Return the (x, y) coordinate for the center point of the cell that contains the specified text.  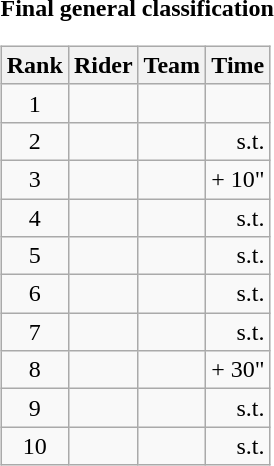
Team (172, 65)
4 (34, 217)
5 (34, 256)
6 (34, 294)
2 (34, 141)
Rank (34, 65)
Time (238, 65)
7 (34, 332)
Rider (103, 65)
9 (34, 408)
1 (34, 103)
+ 10" (238, 179)
3 (34, 179)
+ 30" (238, 370)
8 (34, 370)
10 (34, 446)
